Scan for the cell matching the given text and deliver its (X, Y) coordinate at center. 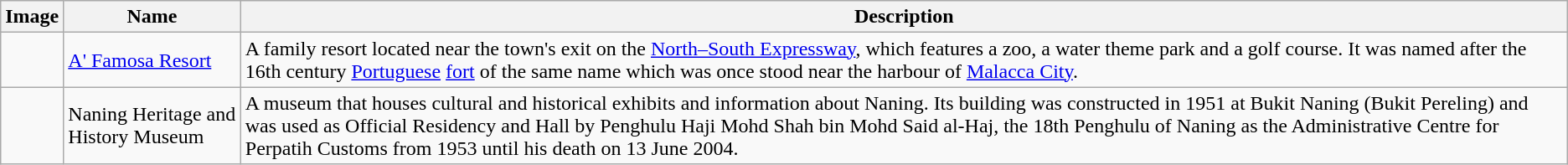
A' Famosa Resort (152, 60)
Description (904, 17)
Name (152, 17)
Image (32, 17)
Naning Heritage and History Museum (152, 126)
